Pinpoint the cell where the given text exists, returning its [X, Y] midpoint coordinate. 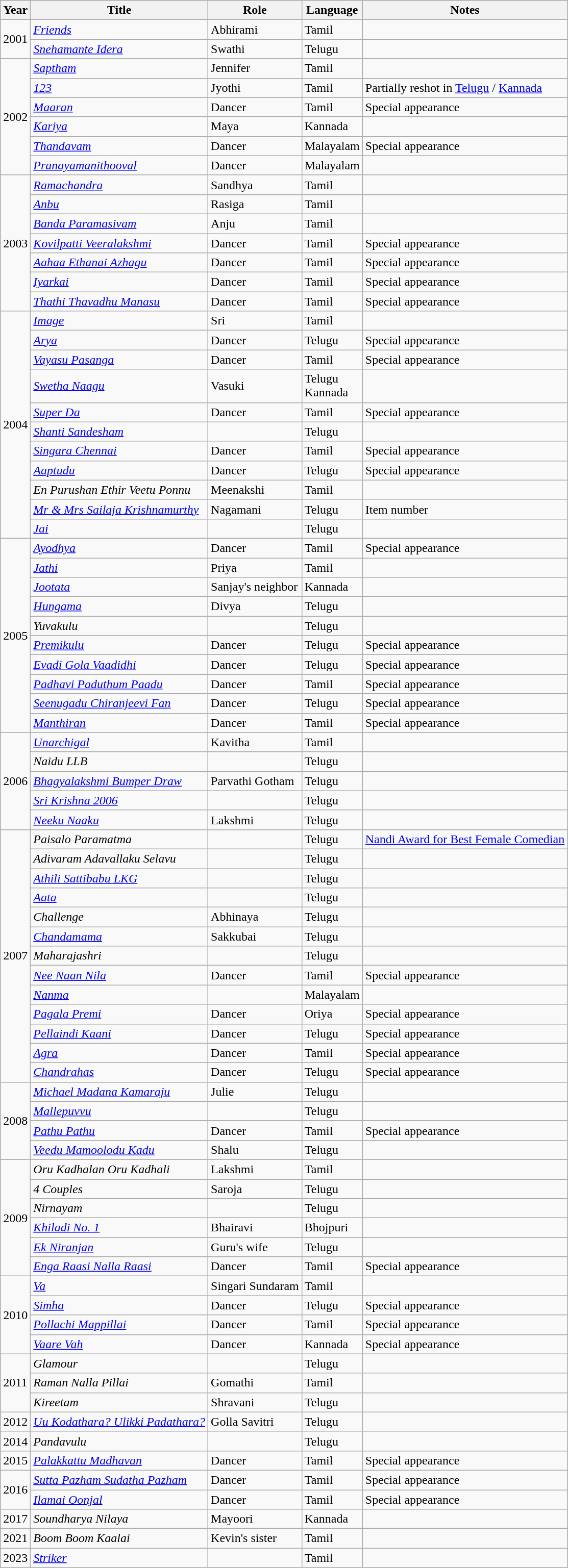
Vaare Vah [119, 1344]
Item number [464, 509]
Evadi Gola Vaadidhi [119, 665]
Uu Kodathara? Ulikki Padathara? [119, 1422]
Oriya [332, 1014]
Kariya [119, 127]
Sanjay's neighbor [255, 587]
Mallepuvvu [119, 1111]
Anju [255, 223]
2015 [15, 1460]
Sandhya [255, 185]
Michael Madana Kamaraju [119, 1092]
Meenakshi [255, 490]
Kovilpatti Veeralakshmi [119, 243]
2005 [15, 636]
Aata [119, 898]
4 Couples [119, 1189]
Shanti Sandesham [119, 432]
En Purushan Ethir Veetu Ponnu [119, 490]
Sakkubai [255, 937]
Raman Nalla Pillai [119, 1383]
Language [332, 10]
Pathu Pathu [119, 1130]
2001 [15, 39]
Super Da [119, 412]
Naidu LLB [119, 762]
Aahaa Ethanai Azhagu [119, 263]
2021 [15, 1538]
Singari Sundaram [255, 1286]
Ilamai Oonjal [119, 1499]
Kevin's sister [255, 1538]
Shravani [255, 1402]
2011 [15, 1383]
Title [119, 10]
Nanma [119, 995]
Thathi Thavadhu Manasu [119, 301]
2004 [15, 425]
2007 [15, 956]
Premikulu [119, 645]
2016 [15, 1489]
Jai [119, 528]
Striker [119, 1558]
Vasuki [255, 386]
2014 [15, 1441]
Ramachandra [119, 185]
Boom Boom Kaalai [119, 1538]
Rasiga [255, 204]
Iyarkai [119, 282]
Chandamama [119, 937]
Mr & Mrs Sailaja Krishnamurthy [119, 509]
Palakkattu Madhavan [119, 1460]
2023 [15, 1558]
Golla Savitri [255, 1422]
Bhagyalakshmi Bumper Draw [119, 781]
Friends [119, 30]
Va [119, 1286]
Athili Sattibabu LKG [119, 878]
2017 [15, 1519]
Priya [255, 568]
Ek Niranjan [119, 1247]
Yuvakulu [119, 626]
Thandavam [119, 146]
Jyothi [255, 88]
Snehamante Idera [119, 49]
Unarchigal [119, 742]
Maya [255, 127]
Seenugadu Chiranjeevi Fan [119, 703]
Swathi [255, 49]
Oru Kadhalan Oru Kadhali [119, 1169]
Shalu [255, 1150]
Nagamani [255, 509]
2009 [15, 1218]
Divya [255, 606]
Pellaindi Kaani [119, 1033]
Pollachi Mappillai [119, 1325]
TeluguKannada [332, 386]
Sri [255, 321]
Vayasu Pasanga [119, 360]
2010 [15, 1315]
Bhairavi [255, 1228]
2002 [15, 117]
Julie [255, 1092]
Hungama [119, 606]
Glamour [119, 1363]
Khiladi No. 1 [119, 1228]
Banda Paramasivam [119, 223]
Parvathi Gotham [255, 781]
Role [255, 10]
123 [119, 88]
Padhavi Paduthum Paadu [119, 684]
2012 [15, 1422]
Gomathi [255, 1383]
Jootata [119, 587]
Adivaram Adavallaku Selavu [119, 858]
Maaran [119, 107]
Bhojpuri [332, 1228]
Saptham [119, 68]
Nandi Award for Best Female Comedian [464, 839]
2008 [15, 1121]
Image [119, 321]
Arya [119, 340]
Abhirami [255, 30]
Partially reshot in Telugu / Kannada [464, 88]
Jennifer [255, 68]
Guru's wife [255, 1247]
Abhinaya [255, 917]
Mayoori [255, 1519]
Maharajashri [119, 956]
Paisalo Paramatma [119, 839]
Sutta Pazham Sudatha Pazham [119, 1480]
Swetha Naagu [119, 386]
Veedu Mamoolodu Kadu [119, 1150]
Enga Raasi Nalla Raasi [119, 1267]
Challenge [119, 917]
Aaptudu [119, 470]
Nee Naan Nila [119, 975]
Neeku Naaku [119, 820]
Pranayamanithooval [119, 165]
Singara Chennai [119, 451]
Pagala Premi [119, 1014]
Sri Krishna 2006 [119, 800]
Chandrahas [119, 1072]
Anbu [119, 204]
Pandavulu [119, 1441]
Saroja [255, 1189]
Kireetam [119, 1402]
2003 [15, 243]
Manthiran [119, 723]
Simha [119, 1305]
2006 [15, 781]
Year [15, 10]
Notes [464, 10]
Kavitha [255, 742]
Soundharya Nilaya [119, 1519]
Ayodhya [119, 548]
Agra [119, 1053]
Nirnayam [119, 1208]
Jathi [119, 568]
